Scan for the cell matching the given text and deliver its [x, y] coordinate at center. 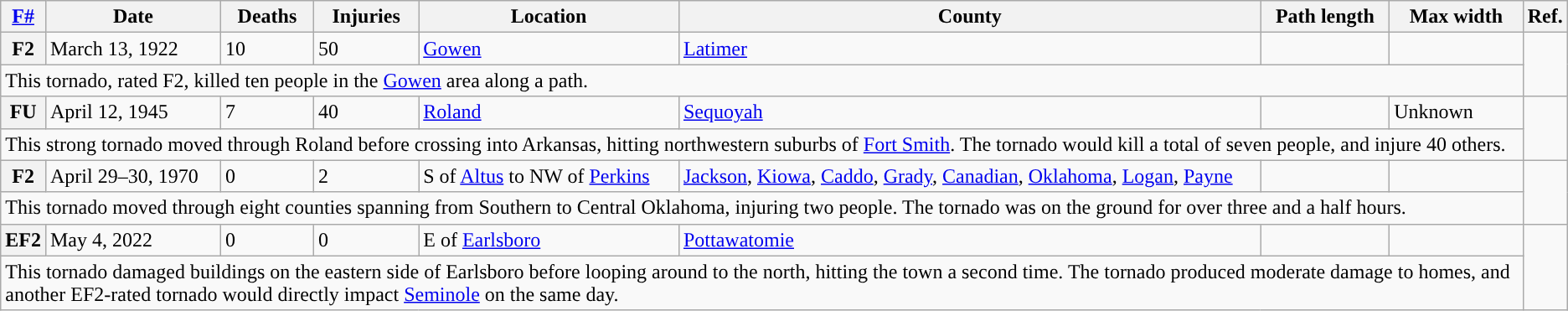
Jackson, Kiowa, Caddo, Grady, Canadian, Oklahoma, Logan, Payne [970, 176]
40 [365, 112]
April 12, 1945 [132, 112]
Roland [549, 112]
Date [132, 17]
S of Altus to NW of Perkins [549, 176]
May 4, 2022 [132, 240]
FU [23, 112]
Sequoyah [970, 112]
Pottawatomie [970, 240]
Path length [1325, 17]
10 [266, 49]
Injuries [365, 17]
April 29–30, 1970 [132, 176]
County [970, 17]
Gowen [549, 49]
7 [266, 112]
50 [365, 49]
Unknown [1457, 112]
EF2 [23, 240]
E of Earlsboro [549, 240]
Deaths [266, 17]
Max width [1457, 17]
March 13, 1922 [132, 49]
2 [365, 176]
F# [23, 17]
Latimer [970, 49]
Location [549, 17]
This tornado, rated F2, killed ten people in the Gowen area along a path. [762, 80]
Ref. [1545, 17]
